Find where the given text appears and provide that cell's center as (X, Y) coordinate. 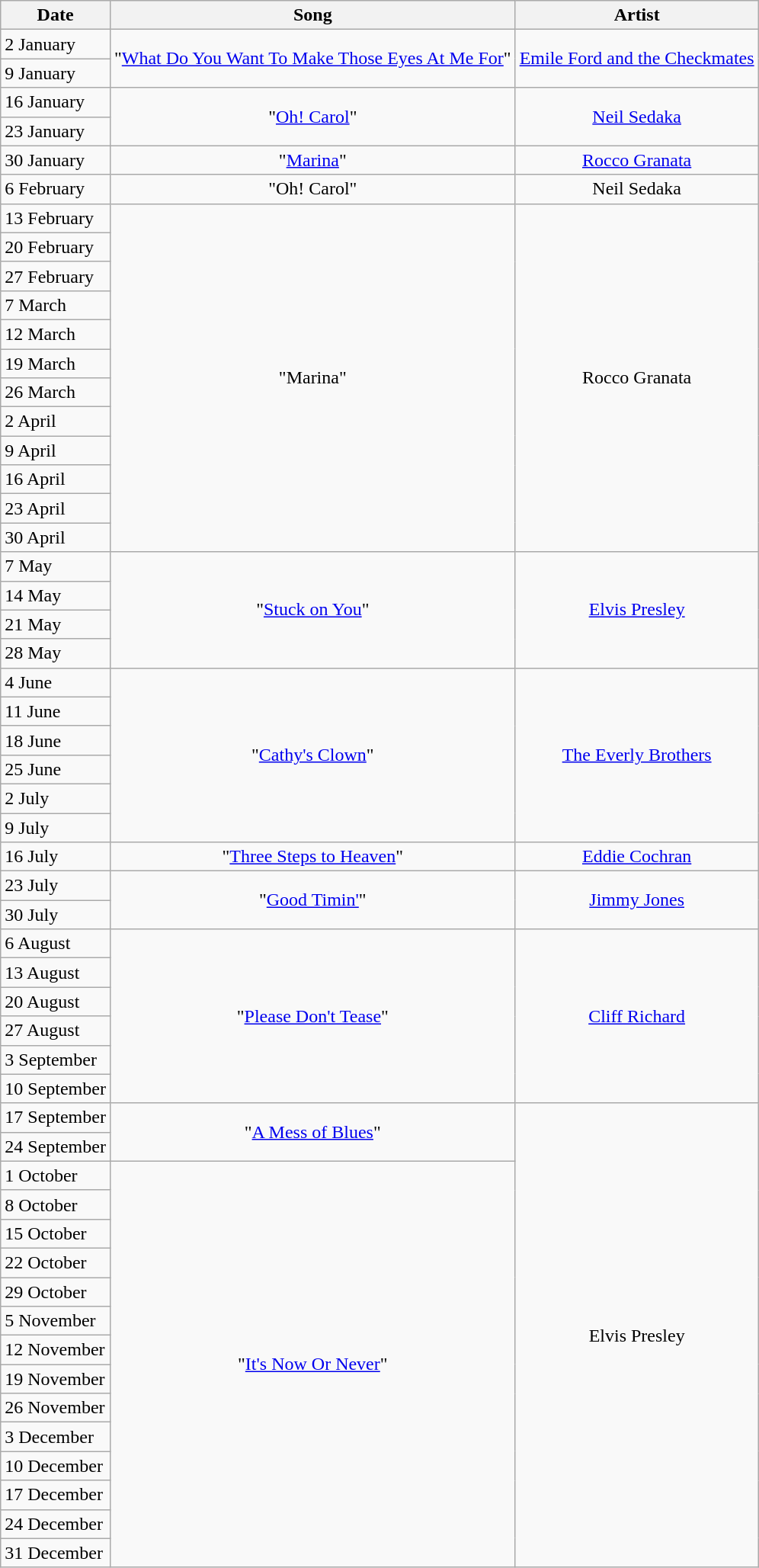
19 November (56, 1379)
6 February (56, 189)
"A Mess of Blues" (312, 1132)
2 January (56, 44)
30 July (56, 915)
"Please Don't Tease" (312, 1016)
"What Do You Want To Make Those Eyes At Me For" (312, 59)
28 May (56, 653)
10 December (56, 1466)
14 May (56, 595)
"Three Steps to Heaven" (312, 857)
5 November (56, 1321)
11 June (56, 711)
23 January (56, 131)
8 October (56, 1204)
22 October (56, 1262)
20 February (56, 247)
Date (56, 15)
9 April (56, 451)
17 December (56, 1495)
30 April (56, 537)
"It's Now Or Never" (312, 1364)
Song (312, 15)
Artist (637, 15)
26 March (56, 393)
Eddie Cochran (637, 857)
Cliff Richard (637, 1016)
12 March (56, 334)
4 June (56, 682)
6 August (56, 944)
The Everly Brothers (637, 755)
"Good Timin'" (312, 900)
27 August (56, 1031)
12 November (56, 1350)
2 April (56, 422)
1 October (56, 1175)
Jimmy Jones (637, 900)
23 July (56, 886)
24 December (56, 1524)
9 July (56, 827)
7 March (56, 305)
30 January (56, 160)
13 August (56, 973)
10 September (56, 1089)
18 June (56, 740)
7 May (56, 566)
15 October (56, 1233)
27 February (56, 276)
16 April (56, 479)
16 January (56, 102)
26 November (56, 1408)
25 June (56, 769)
31 December (56, 1553)
3 December (56, 1437)
23 April (56, 508)
17 September (56, 1117)
19 March (56, 364)
"Cathy's Clown" (312, 755)
20 August (56, 1002)
29 October (56, 1292)
13 February (56, 218)
"Stuck on You" (312, 610)
Emile Ford and the Checkmates (637, 59)
21 May (56, 624)
16 July (56, 857)
24 September (56, 1146)
9 January (56, 73)
2 July (56, 798)
3 September (56, 1060)
